Locate the cell with the specified text and output its (x, y) center coordinate. 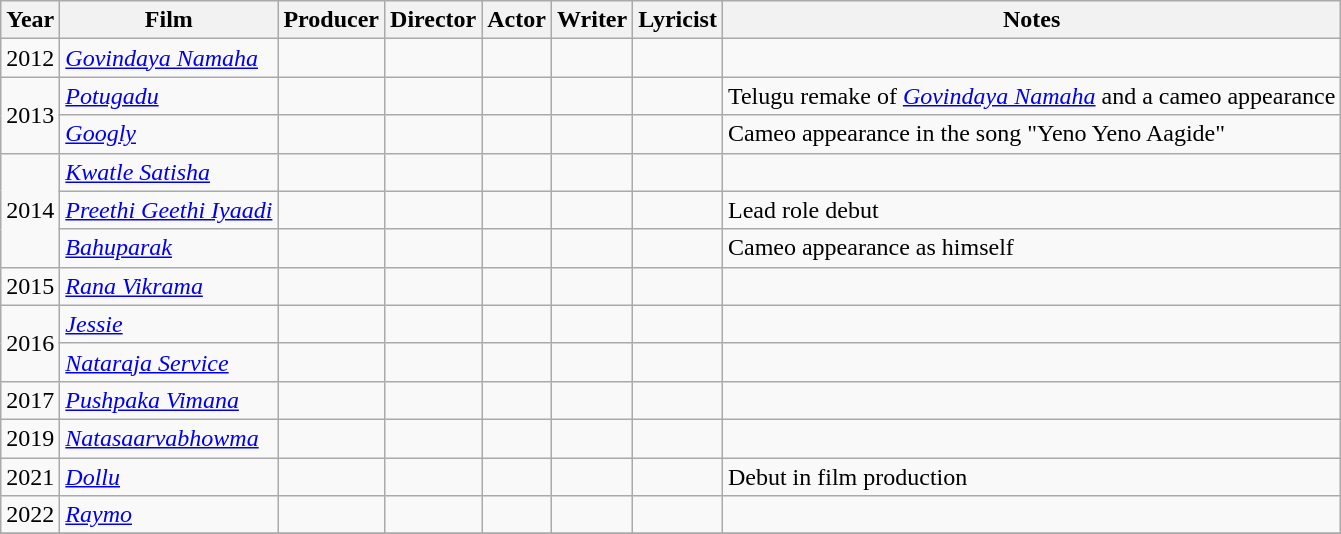
2021 (30, 477)
Kwatle Satisha (169, 172)
Year (30, 20)
2013 (30, 115)
Preethi Geethi Iyaadi (169, 210)
Natasaarvabhowma (169, 438)
2017 (30, 400)
Cameo appearance as himself (1031, 248)
Telugu remake of Govindaya Namaha and a cameo appearance (1031, 96)
Rana Vikrama (169, 286)
Debut in film production (1031, 477)
Notes (1031, 20)
Producer (332, 20)
Bahuparak (169, 248)
2019 (30, 438)
Govindaya Namaha (169, 58)
2012 (30, 58)
2022 (30, 515)
Nataraja Service (169, 362)
Dollu (169, 477)
Raymo (169, 515)
Pushpaka Vimana (169, 400)
Director (434, 20)
Writer (592, 20)
2016 (30, 343)
Potugadu (169, 96)
Actor (517, 20)
Lyricist (678, 20)
Googly (169, 134)
2014 (30, 210)
Cameo appearance in the song "Yeno Yeno Aagide" (1031, 134)
Jessie (169, 324)
2015 (30, 286)
Film (169, 20)
Lead role debut (1031, 210)
